Return the (x, y) coordinate for the center point of the cell that contains the specified text.  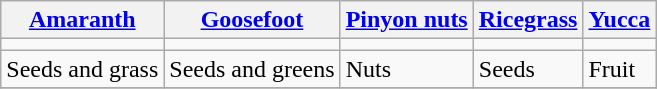
Seeds (528, 69)
Fruit (620, 69)
Yucca (620, 20)
Seeds and grass (82, 69)
Pinyon nuts (406, 20)
Seeds and greens (252, 69)
Goosefoot (252, 20)
Ricegrass (528, 20)
Nuts (406, 69)
Amaranth (82, 20)
